Search for the cell housing the specified text and yield its [X, Y] center coordinate. 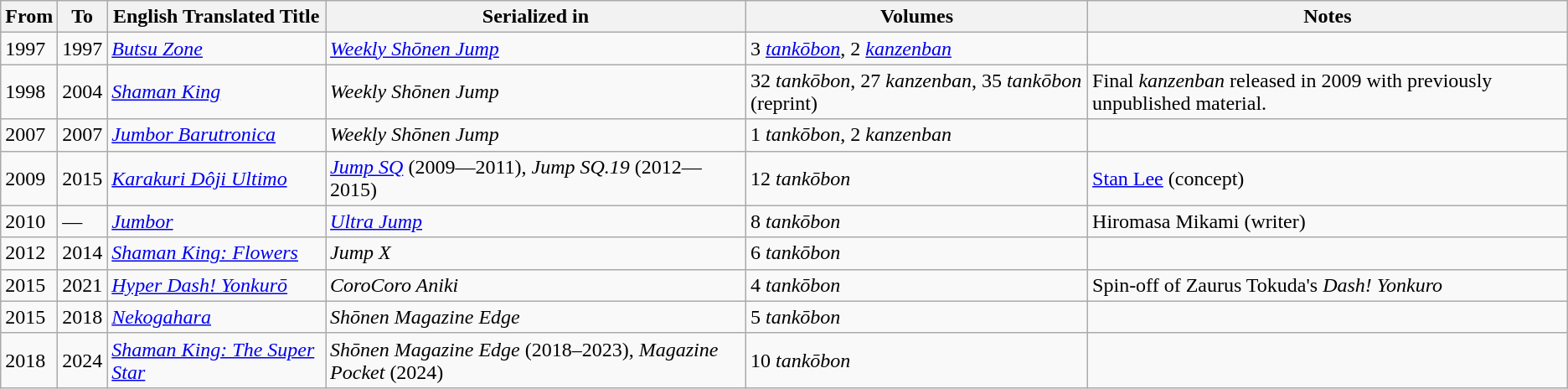
— [82, 221]
Jump X [536, 253]
From [29, 17]
Spin-off of Zaurus Tokuda's Dash! Yonkuro [1328, 285]
8 tankōbon [916, 221]
Shōnen Magazine Edge (2018–2023), Magazine Pocket (2024) [536, 360]
2010 [29, 221]
4 tankōbon [916, 285]
To [82, 17]
2012 [29, 253]
Butsu Zone [216, 49]
Volumes [916, 17]
3 tankōbon, 2 kanzenban [916, 49]
Hiromasa Mikami (writer) [1328, 221]
6 tankōbon [916, 253]
Notes [1328, 17]
2014 [82, 253]
Shaman King [216, 92]
2024 [82, 360]
Shōnen Magazine Edge [536, 317]
Hyper Dash! Yonkurō [216, 285]
Stan Lee (concept) [1328, 178]
1 tankōbon, 2 kanzenban [916, 135]
Shaman King: The Super Star [216, 360]
12 tankōbon [916, 178]
Shaman King: Flowers [216, 253]
Jump SQ (2009—2011), Jump SQ.19 (2012—2015) [536, 178]
CoroCoro Aniki [536, 285]
Nekogahara [216, 317]
Ultra Jump [536, 221]
2004 [82, 92]
5 tankōbon [916, 317]
Karakuri Dôji Ultimo [216, 178]
10 tankōbon [916, 360]
Jumbor [216, 221]
2021 [82, 285]
32 tankōbon, 27 kanzenban, 35 tankōbon (reprint) [916, 92]
2009 [29, 178]
Final kanzenban released in 2009 with previously unpublished material. [1328, 92]
Serialized in [536, 17]
1998 [29, 92]
English Translated Title [216, 17]
Jumbor Barutronica [216, 135]
